Scan for the cell matching the given text and deliver its (x, y) coordinate at center. 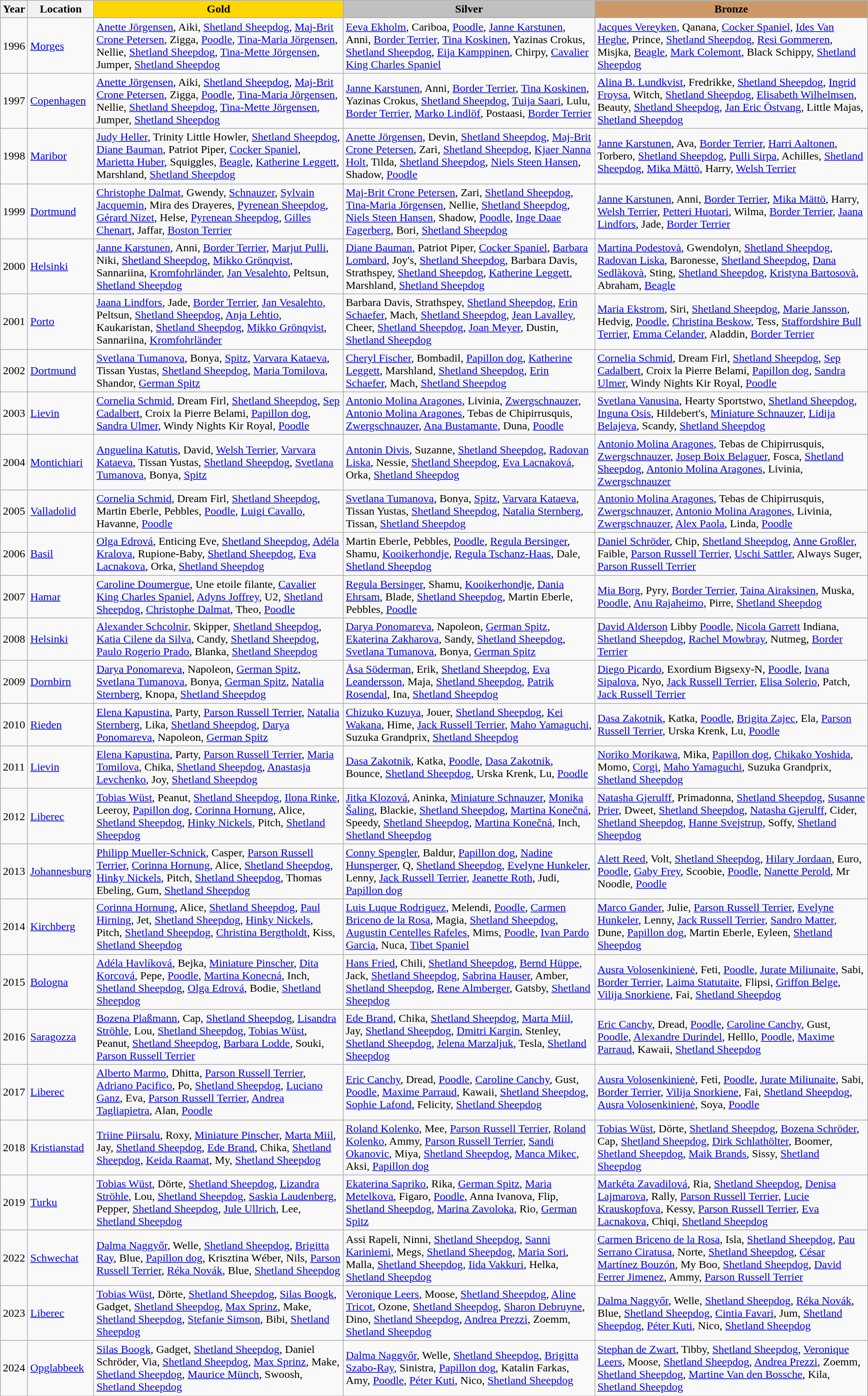
David Alderson Libby Poodle, Nicola Garrett Indiana, Shetland Sheepdog, Rachel Mowbray, Nutmeg, Border Terrier (731, 639)
1997 (14, 101)
Svetlana Vanusina, Hearty Sportstwo, Shetland Sheepdog, Inguna Osis, Hildebert's, Miniature Schnauzer, Lidija Belajeva, Scandy, Shetland Sheepdog (731, 413)
1998 (14, 156)
Dasa Zakotnik, Katka, Poodle, Brigita Zajec, Ela, Parson Russell Terrier, Urska Krenk, Lu, Poodle (731, 725)
Dalma Naggyőr, Welle, Shetland Sheepdog, Brigitta Szabo-Ray, Sinistra, Papillon dog, Katalin Farkas, Amy, Poodle, Péter Kuti, Nico, Shetland Sheepdog (469, 1368)
Eric Canchy, Dread, Poodle, Caroline Canchy, Gust, Poodle, Alexandre Durindel, Helllo, Poodle, Maxime Parraud, Kawaii, Shetland Sheepdog (731, 1037)
2018 (14, 1147)
Valladolid (61, 511)
Svetlana Tumanova, Bonya, Spitz, Varvara Kataeva, Tissan Yustas, Shetland Sheepdog, Maria Tomilova, Shandor, German Spitz (218, 370)
2016 (14, 1037)
Kirchberg (61, 926)
2000 (14, 266)
2017 (14, 1092)
Noriko Morikawa, Mika, Papillon dog, Chikako Yoshida, Momo, Corgi, Maho Yamaguchi, Suzuka Grandprix, Shetland Sheepdog (731, 767)
Diego Picardo, Exordium Bigsexy-N, Poodle, Ivana Sipalova, Nyo, Jack Russell Terrier, Elisa Solerio, Patch, Jack Russell Terrier (731, 682)
Darya Ponomareva, Napoleon, German Spitz, Ekaterina Zakharova, Sandy, Shetland Sheepdog, Svetlana Tumanova, Bonya, German Spitz (469, 639)
Mia Borg, Pyry, Border Terrier, Taina Airaksinen, Muska, Poodle, Anu Rajaheimo, Pirre, Shetland Sheepdog (731, 596)
1996 (14, 45)
2013 (14, 872)
Åsa Söderman, Erik, Shetland Sheepdog, Eva Leandersson, Maja, Shetland Sheepdog, Patrik Rosendal, Ina, Shetland Sheepdog (469, 682)
Darya Ponomareva, Napoleon, German Spitz, Svetlana Tumanova, Bonya, German Spitz, Natalia Sternberg, Knopa, Shetland Sheepdog (218, 682)
Olga Edrová, Enticing Eve, Shetland Sheepdog, Adéla Kralova, Rupione-Baby, Shetland Sheepdog, Eva Lacnakova, Orka, Shetland Sheepdog (218, 554)
Bronze (731, 9)
Montichiari (61, 462)
Eric Canchy, Dread, Poodle, Caroline Canchy, Gust, Poodle, Maxime Parraud, Kawaii, Shetland Sheepdog, Sophie Lafond, Felicity, Shetland Sheepdog (469, 1092)
2012 (14, 816)
2011 (14, 767)
2014 (14, 926)
Year (14, 9)
Copenhagen (61, 101)
Porto (61, 322)
Caroline Doumergue, Une etoile filante, Cavalier King Charles Spaniel, Adyns Joffrey, U2, Shetland Sheepdog, Christophe Dalmat, Theo, Poodle (218, 596)
1999 (14, 211)
2007 (14, 596)
Kristianstad (61, 1147)
Chizuko Kuzuya, Jouer, Shetland Sheepdog, Kei Wakana, Hime, Jack Russell Terrier, Maho Yamaguchi, Suzuka Grandprix, Shetland Sheepdog (469, 725)
Alexander Schcolnir, Skipper, Shetland Sheepdog, Katia Cilene da Silva, Candy, Shetland Sheepdog, Paulo Rogerio Prado, Blanka, Shetland Sheepdog (218, 639)
Location (61, 9)
Janne Karstunen, Anni, Border Terrier, Mika Mättö, Harry, Welsh Terrier, Petteri Huotari, Wilma, Border Terrier, Jaana Lindfors, Jade, Border Terrier (731, 211)
Johannesburg (61, 872)
Svetlana Tumanova, Bonya, Spitz, Varvara Kataeva, Tissan Yustas, Shetland Sheepdog, Natalia Sternberg, Tissan, Shetland Sheepdog (469, 511)
Schwechat (61, 1257)
Bologna (61, 982)
Antonin Divis, Suzanne, Shetland Sheepdog, Radovan Liska, Nessie, Shetland Sheepdog, Eva Lacnaková, Orka, Shetland Sheepdog (469, 462)
2023 (14, 1313)
2024 (14, 1368)
2015 (14, 982)
Antonio Molina Aragones, Livinia, Zwergschnauzer, Antonio Molina Aragones, Tebas de Chipirrusquis, Zwergschnauzer, Ana Bustamante, Duna, Poodle (469, 413)
Cheryl Fischer, Bombadil, Papillon dog, Katherine Leggett, Marshland, Shetland Sheepdog, Erin Schaefer, Mach, Shetland Sheepdog (469, 370)
Gold (218, 9)
Dasa Zakotnik, Katka, Poodle, Dasa Zakotnik, Bounce, Shetland Sheepdog, Urska Krenk, Lu, Poodle (469, 767)
2006 (14, 554)
2009 (14, 682)
Elena Kapustina, Party, Parson Russell Terrier, Natalia Sternberg, Lika, Shetland Sheepdog, Darya Ponomareva, Napoleon, German Spitz (218, 725)
Alett Reed, Volt, Shetland Sheepdog, Hilary Jordaan, Euro, Poodle, Gaby Frey, Scoobie, Poodle, Nanette Perold, Mr Noodle, Poodle (731, 872)
2010 (14, 725)
Hamar (61, 596)
Maribor (61, 156)
Dornbirn (61, 682)
Silver (469, 9)
2005 (14, 511)
2002 (14, 370)
Opglabbeek (61, 1368)
2022 (14, 1257)
2003 (14, 413)
2019 (14, 1203)
Antonio Molina Aragones, Tebas de Chipirrusquis, Zwergschnauzer, Antonio Molina Aragones, Livinia, Zwergschnauzer, Alex Paola, Linda, Poodle (731, 511)
2004 (14, 462)
Basil (61, 554)
Anguelina Katutis, David, Welsh Terrier, Varvara Kataeva, Tissan Yustas, Shetland Sheepdog, Svetlana Tumanova, Bonya, Spitz (218, 462)
Morges (61, 45)
Daniel Schröder, Chip, Shetland Sheepdog, Anne Großler, Faible, Parson Russell Terrier, Uschi Sattler, Always Suger, Parson Russell Terrier (731, 554)
Regula Bersinger, Shamu, Kooikerhondje, Dania Ehrsam, Blade, Shetland Sheepdog, Martin Eberle, Pebbles, Poodle (469, 596)
Martin Eberle, Pebbles, Poodle, Regula Bersinger, Shamu, Kooikerhondje, Regula Tschanz-Haas, Dale, Shetland Sheepdog (469, 554)
Rieden (61, 725)
Ekaterina Sapriko, Rika, German Spitz, Maria Metelkova, Figaro, Poodle, Anna Ivanova, Flip, Shetland Sheepdog, Marina Zavoloka, Rio, German Spitz (469, 1203)
2001 (14, 322)
2008 (14, 639)
Elena Kapustina, Party, Parson Russell Terrier, Maria Tomilova, Chika, Shetland Sheepdog, Anastasja Levchenko, Joy, Shetland Sheepdog (218, 767)
Turku (61, 1203)
Cornelia Schmid, Dream Firl, Shetland Sheepdog, Martin Eberle, Pebbles, Poodle, Luigi Cavallo, Havanne, Poodle (218, 511)
Saragozza (61, 1037)
